Output the [x, y] coordinate of the center of the cell containing the given text.  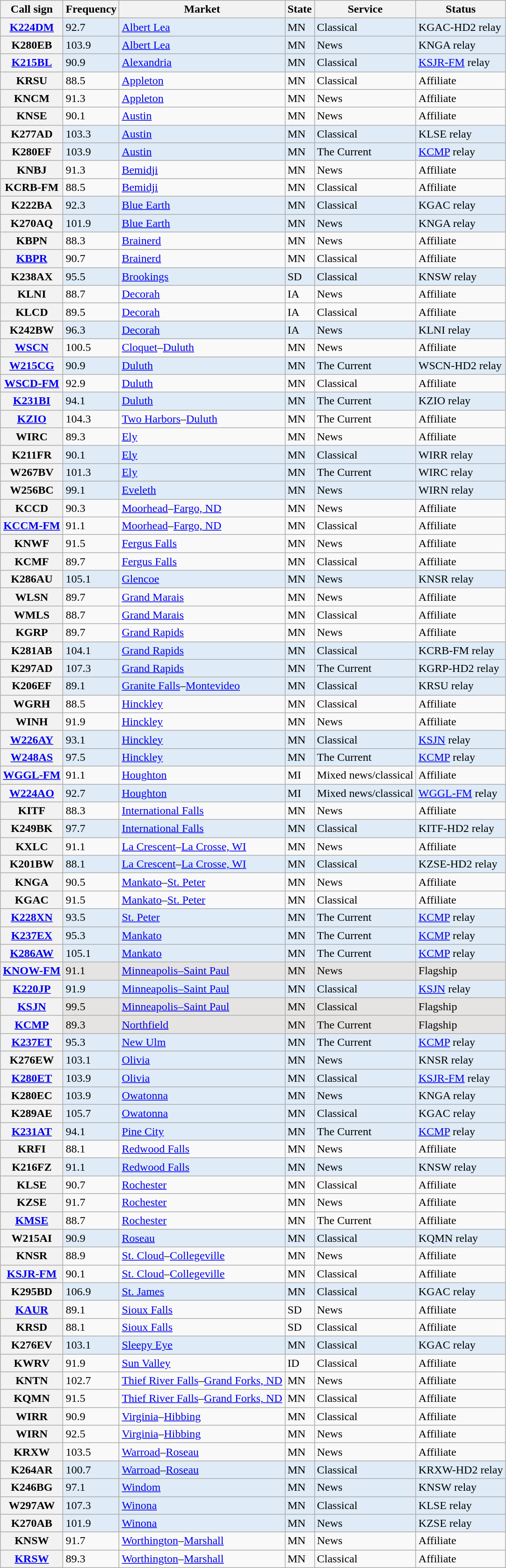
97.5 [91, 757]
KWRV [32, 1363]
K211FR [32, 454]
KBPR [32, 259]
KNSW [32, 1541]
K206EF [32, 686]
Frequency [91, 9]
K280ET [32, 1078]
KRSW [32, 1559]
88.9 [91, 1256]
K280EF [32, 152]
Alexandria [202, 63]
KSJN [32, 1006]
K280EC [32, 1096]
KITF [32, 811]
K295BD [32, 1291]
K286AU [32, 579]
K237EX [32, 935]
KNOW-FM [32, 971]
KLNI relay [461, 330]
KLCD [32, 312]
W256BC [32, 490]
K216FZ [32, 1167]
K264AR [32, 1470]
Status [461, 9]
KRFI [32, 1149]
WGRH [32, 704]
KCMP [32, 1024]
KZIO [32, 419]
KCCD [32, 508]
102.7 [91, 1381]
WIRN [32, 1434]
KQMN relay [461, 1238]
WMLS [32, 615]
92.5 [91, 1434]
KBPN [32, 241]
Sleepy Eye [202, 1345]
99.1 [91, 490]
KNWF [32, 544]
St. Peter [202, 918]
WIRR relay [461, 454]
WIRR [32, 1416]
99.5 [91, 1006]
Eveleth [202, 490]
KMSE [32, 1220]
KCCM-FM [32, 526]
K215BL [32, 63]
KAUR [32, 1309]
WSCD-FM [32, 383]
K289AE [32, 1114]
WGGL-FM relay [461, 793]
WIRN relay [461, 490]
Glencoe [202, 579]
KLSE [32, 1185]
K276EV [32, 1345]
W226AY [32, 739]
KITF-HD2 relay [461, 829]
90.5 [91, 882]
Service [365, 9]
KRSU relay [461, 686]
92.3 [91, 205]
K281AB [32, 650]
KGAC-HD2 relay [461, 27]
KCRB-FM relay [461, 650]
Granite Falls–Montevideo [202, 686]
KRSU [32, 80]
Pine City [202, 1131]
W215CG [32, 365]
KZSE [32, 1203]
106.9 [91, 1291]
K237ET [32, 1042]
K228XN [32, 918]
State [299, 9]
Northfield [202, 1024]
97.7 [91, 829]
K249BK [32, 829]
101.3 [91, 472]
KXLC [32, 846]
96.3 [91, 330]
90.3 [91, 508]
St. James [202, 1291]
K231AT [32, 1131]
Brookings [202, 277]
KRXW-HD2 relay [461, 1470]
W248AS [32, 757]
WGGL-FM [32, 775]
KZIO relay [461, 401]
K224DM [32, 27]
KGRP-HD2 relay [461, 668]
K280EB [32, 45]
95.5 [91, 277]
W297AW [32, 1505]
KSJR-FM [32, 1274]
100.7 [91, 1470]
89.5 [91, 312]
WIRC relay [461, 472]
KCMF [32, 562]
K242BW [32, 330]
KZSE relay [461, 1523]
Windom [202, 1488]
ID [299, 1363]
104.1 [91, 650]
WIRC [32, 437]
KNSE [32, 116]
KGRP [32, 633]
Call sign [32, 9]
K286AW [32, 953]
KNBJ [32, 169]
Sun Valley [202, 1363]
K246BG [32, 1488]
K220JP [32, 989]
K270AB [32, 1523]
KNSR [32, 1256]
KNCM [32, 98]
WSCN [32, 348]
103.5 [91, 1452]
K297AD [32, 668]
Two Harbors–Duluth [202, 419]
Roseau [202, 1238]
W267BV [32, 472]
KRSD [32, 1327]
KRXW [32, 1452]
KZSE-HD2 relay [461, 864]
K277AD [32, 134]
K270AQ [32, 223]
KQMN [32, 1399]
K238AX [32, 277]
WINH [32, 722]
103.3 [91, 134]
93.5 [91, 918]
WLSN [32, 597]
K276EW [32, 1060]
WSCN-HD2 relay [461, 365]
KLNI [32, 294]
105.7 [91, 1114]
KNGA [32, 882]
92.9 [91, 383]
104.3 [91, 419]
K201BW [32, 864]
Cloquet–Duluth [202, 348]
KCRB-FM [32, 187]
W215AI [32, 1238]
KGAC [32, 900]
Market [202, 9]
K222BA [32, 205]
KNTN [32, 1381]
97.1 [91, 1488]
New Ulm [202, 1042]
100.5 [91, 348]
K231BI [32, 401]
93.1 [91, 739]
W224AO [32, 793]
